Search for the cell housing the specified text and yield its [x, y] center coordinate. 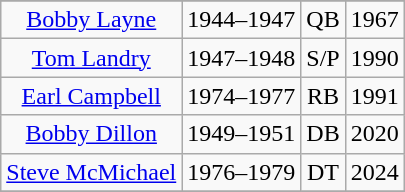
1967 [374, 20]
DT [323, 172]
Steve McMichael [92, 172]
Bobby Dillon [92, 134]
RB [323, 96]
1976–1979 [242, 172]
1944–1947 [242, 20]
2024 [374, 172]
S/P [323, 58]
1947–1948 [242, 58]
1949–1951 [242, 134]
1990 [374, 58]
Earl Campbell [92, 96]
2020 [374, 134]
Tom Landry [92, 58]
QB [323, 20]
DB [323, 134]
1991 [374, 96]
1974–1977 [242, 96]
Bobby Layne [92, 20]
